Detect which cell encompasses the target text, then output its [x, y] center coordinate. 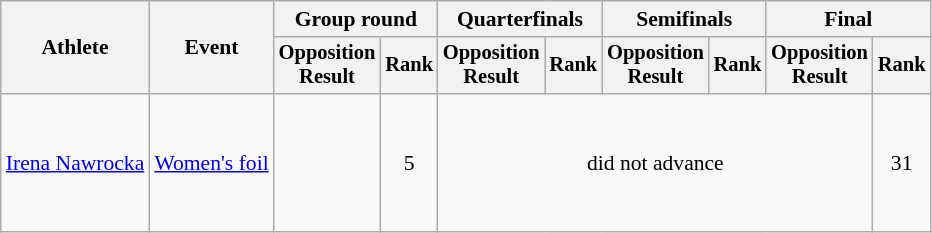
Women's foil [211, 163]
Group round [356, 19]
Quarterfinals [520, 19]
5 [409, 163]
Irena Nawrocka [76, 163]
Event [211, 48]
31 [902, 163]
Final [848, 19]
Semifinals [684, 19]
did not advance [656, 163]
Athlete [76, 48]
